From the cell containing the given text, extract its center point as [x, y] coordinate. 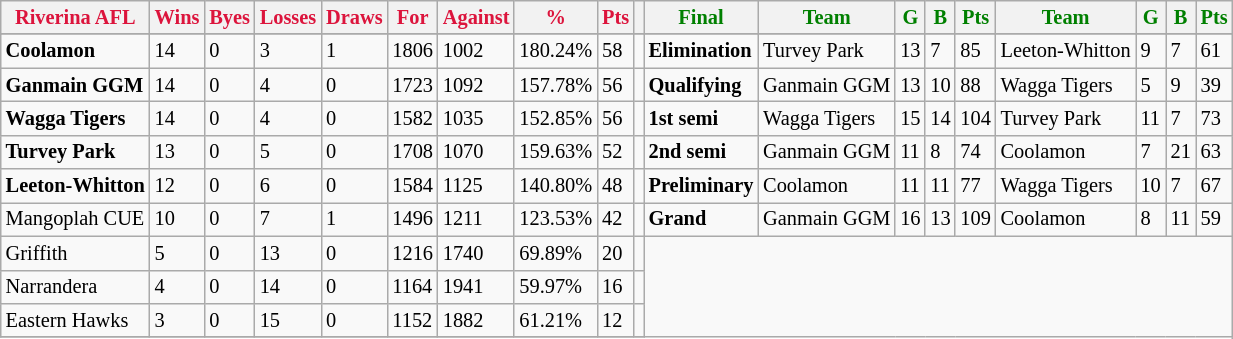
Preliminary [702, 186]
Final [702, 17]
Griffith [76, 253]
61 [1214, 51]
Wins [178, 17]
6 [288, 186]
1941 [476, 287]
73 [1214, 118]
1092 [476, 85]
77 [975, 186]
59 [1214, 219]
48 [616, 186]
85 [975, 51]
61.21% [556, 320]
1216 [412, 253]
1035 [476, 118]
140.80% [556, 186]
104 [975, 118]
Riverina AFL [76, 17]
21 [1181, 152]
74 [975, 152]
1708 [412, 152]
Losses [288, 17]
52 [616, 152]
157.78% [556, 85]
1211 [476, 219]
1st semi [702, 118]
Grand [702, 219]
88 [975, 85]
Narrandera [76, 287]
Qualifying [702, 85]
20 [616, 253]
1740 [476, 253]
1164 [412, 287]
% [556, 17]
1723 [412, 85]
1152 [412, 320]
59.97% [556, 287]
1070 [476, 152]
152.85% [556, 118]
Draws [354, 17]
2nd semi [702, 152]
Elimination [702, 51]
1002 [476, 51]
180.24% [556, 51]
109 [975, 219]
Mangoplah CUE [76, 219]
159.63% [556, 152]
Eastern Hawks [76, 320]
Against [476, 17]
For [412, 17]
1125 [476, 186]
69.89% [556, 253]
1496 [412, 219]
58 [616, 51]
1584 [412, 186]
39 [1214, 85]
Byes [229, 17]
1806 [412, 51]
1882 [476, 320]
42 [616, 219]
67 [1214, 186]
123.53% [556, 219]
63 [1214, 152]
1582 [412, 118]
